Capture the cell that displays the provided text and extract its [X, Y] central coordinate. 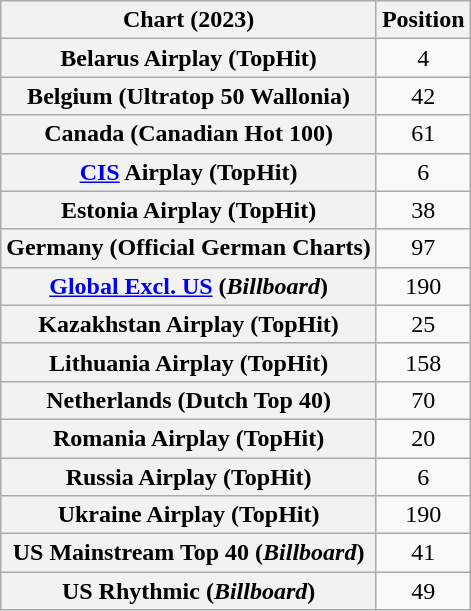
Belgium (Ultratop 50 Wallonia) [189, 96]
Netherlands (Dutch Top 40) [189, 400]
CIS Airplay (TopHit) [189, 172]
Canada (Canadian Hot 100) [189, 134]
Russia Airplay (TopHit) [189, 477]
US Mainstream Top 40 (Billboard) [189, 553]
25 [423, 324]
Chart (2023) [189, 20]
42 [423, 96]
4 [423, 58]
Estonia Airplay (TopHit) [189, 210]
Romania Airplay (TopHit) [189, 438]
38 [423, 210]
Belarus Airplay (TopHit) [189, 58]
61 [423, 134]
US Rhythmic (Billboard) [189, 591]
70 [423, 400]
Kazakhstan Airplay (TopHit) [189, 324]
20 [423, 438]
Position [423, 20]
Lithuania Airplay (TopHit) [189, 362]
97 [423, 248]
41 [423, 553]
Ukraine Airplay (TopHit) [189, 515]
49 [423, 591]
158 [423, 362]
Global Excl. US (Billboard) [189, 286]
Germany (Official German Charts) [189, 248]
